Output the (X, Y) coordinate of the center of the cell containing the given text.  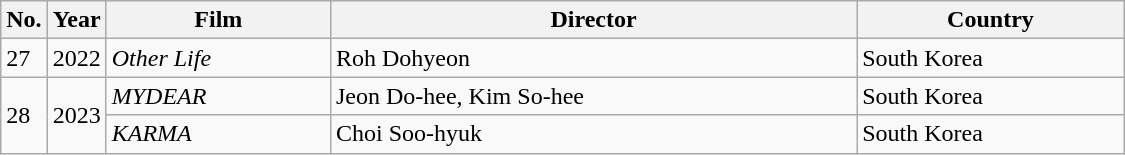
28 (24, 115)
Jeon Do-hee, Kim So-hee (593, 96)
Director (593, 20)
Choi Soo-hyuk (593, 134)
2022 (76, 58)
Other Life (218, 58)
Film (218, 20)
27 (24, 58)
Roh Dohyeon (593, 58)
Country (991, 20)
MYDEAR (218, 96)
Year (76, 20)
KARMA (218, 134)
No. (24, 20)
2023 (76, 115)
